Determine the (X, Y) coordinate at the center of the cell enclosing the given text.  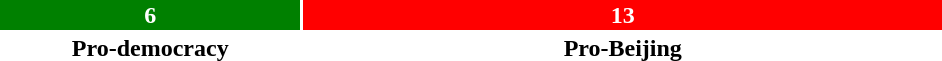
13 (622, 15)
6 (150, 15)
